From the cell containing the given text, extract its center point as (X, Y) coordinate. 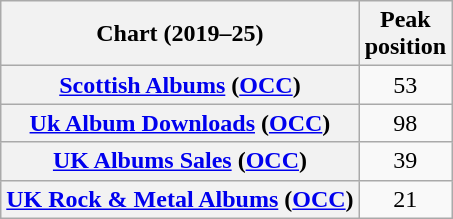
98 (405, 123)
Peakposition (405, 34)
Chart (2019–25) (180, 34)
Uk Album Downloads (OCC) (180, 123)
UK Rock & Metal Albums (OCC) (180, 199)
53 (405, 85)
Scottish Albums (OCC) (180, 85)
UK Albums Sales (OCC) (180, 161)
21 (405, 199)
39 (405, 161)
